For the text-containing cell, return its midpoint in [x, y] coordinate format. 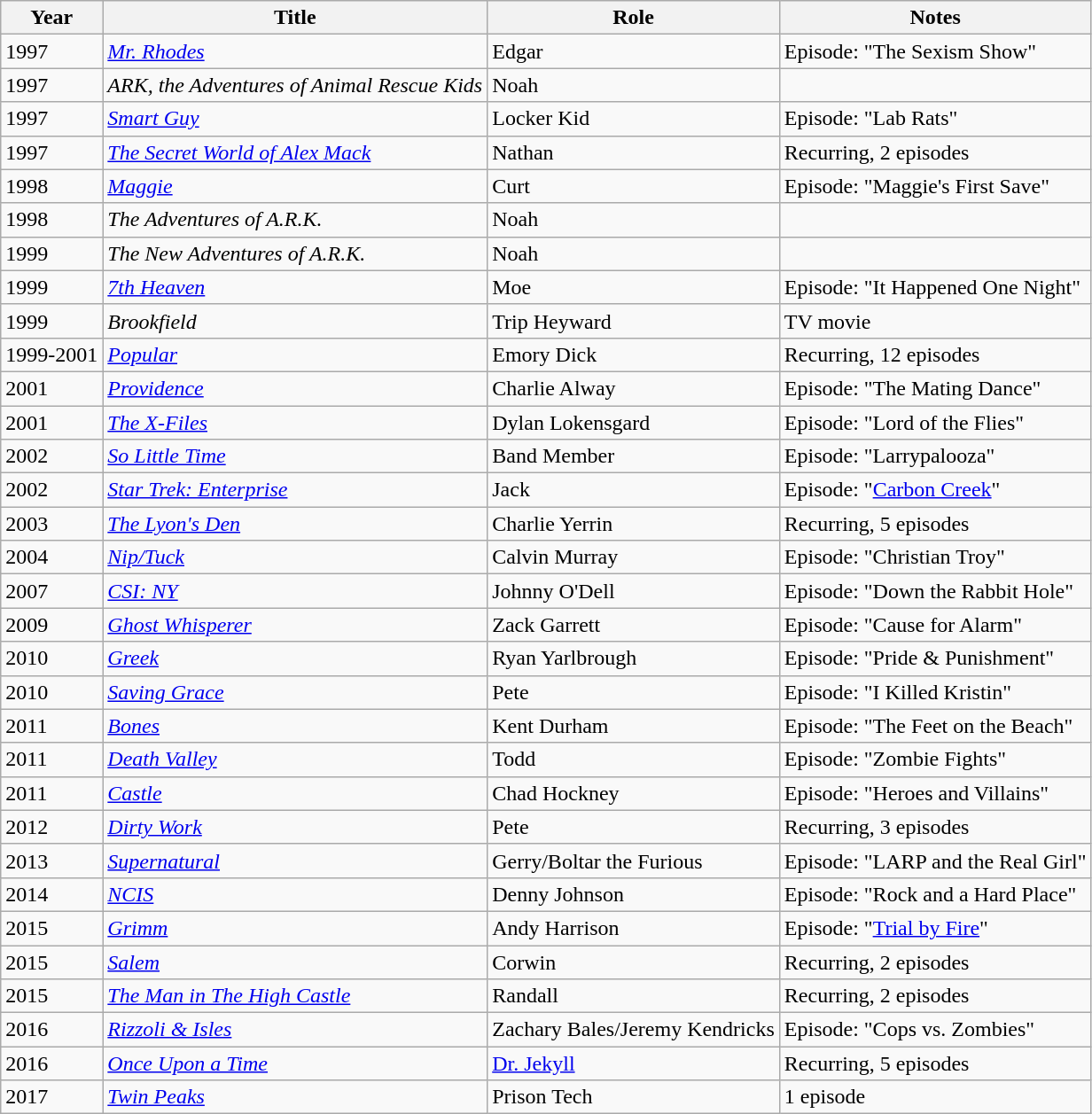
Episode: "Larrypalooza" [935, 456]
Jack [634, 490]
Edgar [634, 51]
Episode: "Zombie Fights" [935, 760]
Zachary Bales/Jeremy Kendricks [634, 1030]
Band Member [634, 456]
Episode: "Carbon Creek" [935, 490]
2004 [51, 557]
Episode: "Cops vs. Zombies" [935, 1030]
Nip/Tuck [295, 557]
Chad Hockney [634, 793]
TV movie [935, 321]
2009 [51, 625]
Grimm [295, 928]
2017 [51, 1097]
Dirty Work [295, 827]
1 episode [935, 1097]
Episode: "The Mating Dance" [935, 388]
2012 [51, 827]
Saving Grace [295, 692]
Episode: "Lord of the Flies" [935, 423]
Episode: "Pride & Punishment" [935, 658]
Dylan Lokensgard [634, 423]
Star Trek: Enterprise [295, 490]
Ghost Whisperer [295, 625]
Episode: "The Feet on the Beach" [935, 726]
Andy Harrison [634, 928]
Salem [295, 962]
2013 [51, 861]
Moe [634, 287]
Recurring, 12 episodes [935, 354]
Johnny O'Dell [634, 591]
Episode: "Heroes and Villains" [935, 793]
Todd [634, 760]
Once Upon a Time [295, 1063]
Episode: "Maggie's First Save" [935, 186]
The New Adventures of A.R.K. [295, 253]
Locker Kid [634, 119]
Dr. Jekyll [634, 1063]
Castle [295, 793]
Kent Durham [634, 726]
Charlie Alway [634, 388]
The Man in The High Castle [295, 996]
Nathan [634, 152]
Greek [295, 658]
Calvin Murray [634, 557]
Recurring, 3 episodes [935, 827]
Corwin [634, 962]
Trip Heyward [634, 321]
Episode: "LARP and the Real Girl" [935, 861]
Episode: "Rock and a Hard Place" [935, 894]
Smart Guy [295, 119]
Episode: "Trial by Fire" [935, 928]
Rizzoli & Isles [295, 1030]
7th Heaven [295, 287]
Ryan Yarlbrough [634, 658]
ARK, the Adventures of Animal Rescue Kids [295, 85]
Episode: "It Happened One Night" [935, 287]
The X-Files [295, 423]
2007 [51, 591]
Episode: "The Sexism Show" [935, 51]
Episode: "Christian Troy" [935, 557]
Prison Tech [634, 1097]
Curt [634, 186]
Title [295, 18]
Randall [634, 996]
NCIS [295, 894]
Episode: "I Killed Kristin" [935, 692]
2003 [51, 524]
Twin Peaks [295, 1097]
Emory Dick [634, 354]
Mr. Rhodes [295, 51]
CSI: NY [295, 591]
1999-2001 [51, 354]
The Secret World of Alex Mack [295, 152]
Year [51, 18]
Notes [935, 18]
Providence [295, 388]
Role [634, 18]
Bones [295, 726]
Supernatural [295, 861]
The Lyon's Den [295, 524]
Maggie [295, 186]
Episode: "Down the Rabbit Hole" [935, 591]
2014 [51, 894]
Charlie Yerrin [634, 524]
Denny Johnson [634, 894]
Death Valley [295, 760]
Gerry/Boltar the Furious [634, 861]
Popular [295, 354]
Episode: "Cause for Alarm" [935, 625]
So Little Time [295, 456]
Episode: "Lab Rats" [935, 119]
Brookfield [295, 321]
The Adventures of A.R.K. [295, 220]
Zack Garrett [634, 625]
